Find where the given text appears and provide that cell's center as [x, y] coordinate. 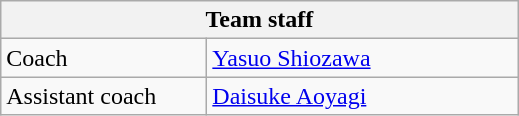
Assistant coach [104, 96]
Coach [104, 58]
Daisuke Aoyagi [362, 96]
Yasuo Shiozawa [362, 58]
Team staff [260, 20]
